Identify which cell holds the provided text, then report its [X, Y] central coordinate. 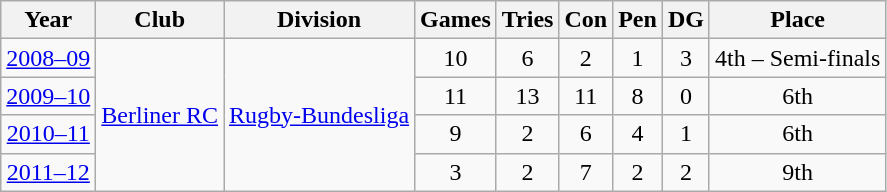
Place [797, 20]
Division [320, 20]
2011–12 [48, 172]
0 [686, 96]
Con [586, 20]
7 [586, 172]
13 [528, 96]
Tries [528, 20]
4 [638, 134]
9th [797, 172]
Rugby-Bundesliga [320, 115]
2010–11 [48, 134]
4th – Semi-finals [797, 58]
8 [638, 96]
Club [160, 20]
Games [456, 20]
2009–10 [48, 96]
Berliner RC [160, 115]
Pen [638, 20]
Year [48, 20]
9 [456, 134]
10 [456, 58]
DG [686, 20]
2008–09 [48, 58]
